Locate the cell with the specified text and output its (X, Y) center coordinate. 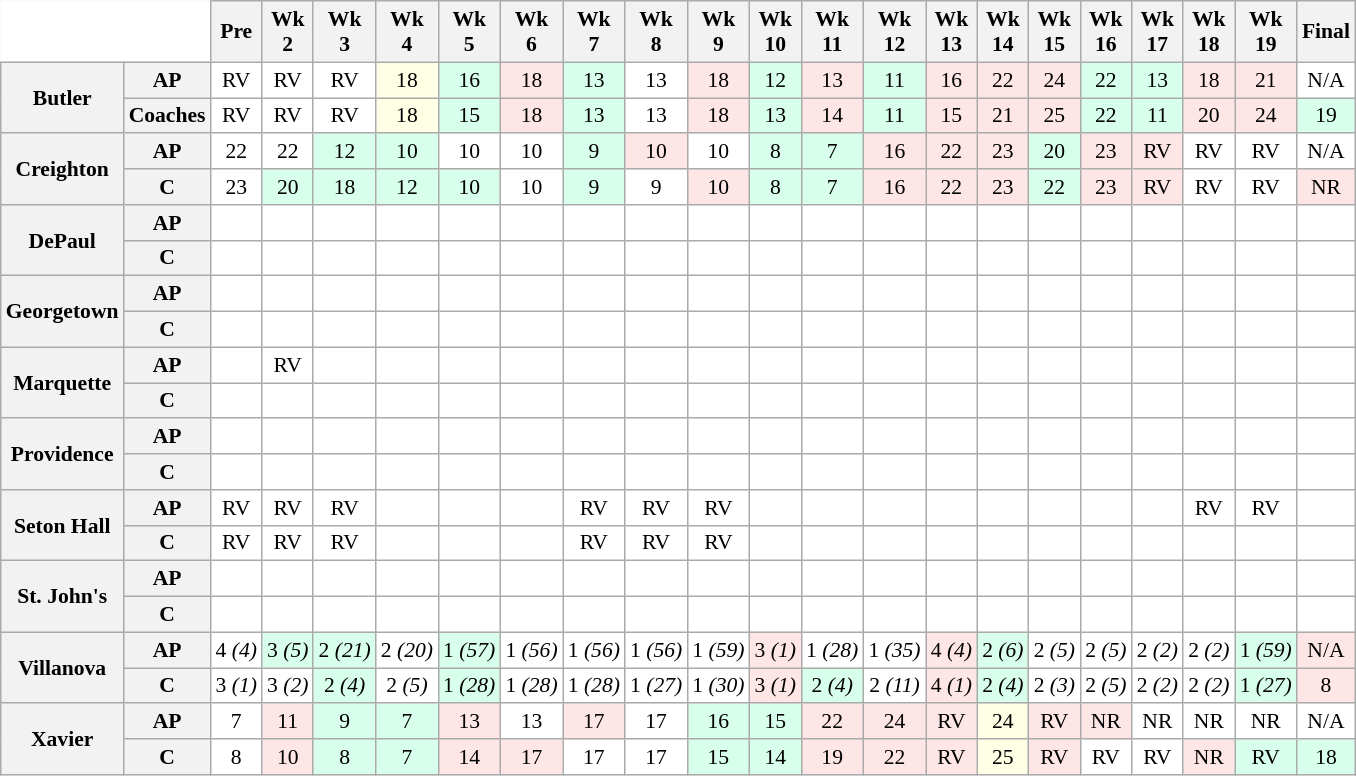
Wk2 (288, 32)
St. John's (62, 596)
3 (2) (288, 686)
Wk12 (894, 32)
Providence (62, 454)
1 (57) (469, 650)
4 (1) (952, 686)
Xavier (62, 740)
Butler (62, 98)
Final (1326, 32)
Pre (236, 32)
Wk19 (1266, 32)
Villanova (62, 668)
1 (35) (894, 650)
Wk15 (1054, 32)
Wk18 (1208, 32)
Wk16 (1106, 32)
Wk11 (832, 32)
Creighton (62, 170)
2 (20) (407, 650)
Wk17 (1158, 32)
Wk14 (1002, 32)
Wk5 (469, 32)
Wk3 (344, 32)
2 (3) (1054, 686)
Georgetown (62, 312)
1 (30) (718, 686)
Coaches (168, 116)
Wk6 (531, 32)
Wk4 (407, 32)
2 (11) (894, 686)
Wk7 (594, 32)
2 (21) (344, 650)
Wk13 (952, 32)
Wk10 (776, 32)
Wk8 (656, 32)
3 (5) (288, 650)
Seton Hall (62, 526)
2 (6) (1002, 650)
Marquette (62, 382)
DePaul (62, 240)
Wk9 (718, 32)
